Search for the cell housing the specified text and yield its [x, y] center coordinate. 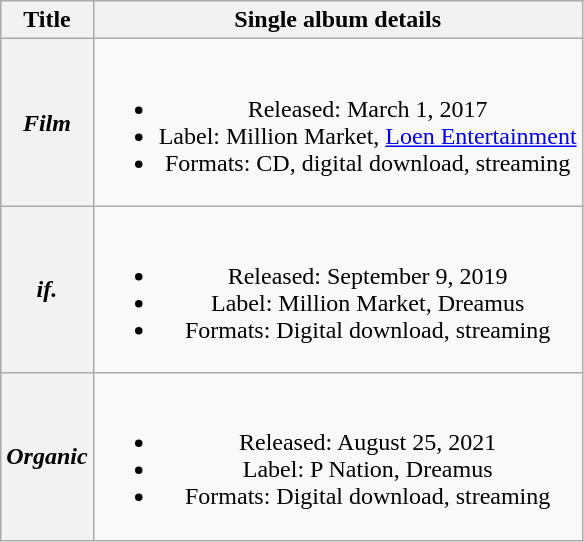
Film [47, 122]
Title [47, 20]
Single album details [338, 20]
Released: August 25, 2021Label: P Nation, DreamusFormats: Digital download, streaming [338, 456]
Released: September 9, 2019Label: Million Market, DreamusFormats: Digital download, streaming [338, 290]
if. [47, 290]
Released: March 1, 2017Label: Million Market, Loen EntertainmentFormats: CD, digital download, streaming [338, 122]
Organic [47, 456]
